Capture the cell that displays the provided text and extract its (X, Y) central coordinate. 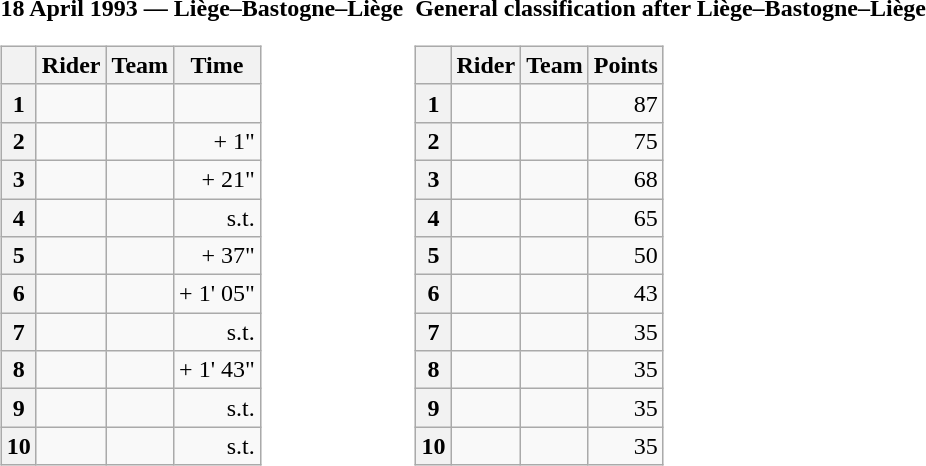
+ 21" (218, 179)
75 (626, 141)
+ 1" (218, 141)
65 (626, 217)
+ 37" (218, 256)
50 (626, 256)
Time (218, 65)
+ 1' 43" (218, 370)
87 (626, 103)
68 (626, 179)
43 (626, 294)
+ 1' 05" (218, 294)
Points (626, 65)
